Determine the [x, y] coordinate at the center of the cell enclosing the given text.  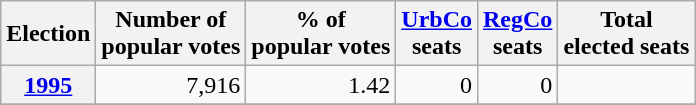
1.42 [321, 85]
UrbCoseats [437, 34]
Totalelected seats [626, 34]
1995 [48, 85]
RegCoseats [517, 34]
% ofpopular votes [321, 34]
7,916 [171, 85]
Number ofpopular votes [171, 34]
Election [48, 34]
